Find where the given text appears and provide that cell's center as (X, Y) coordinate. 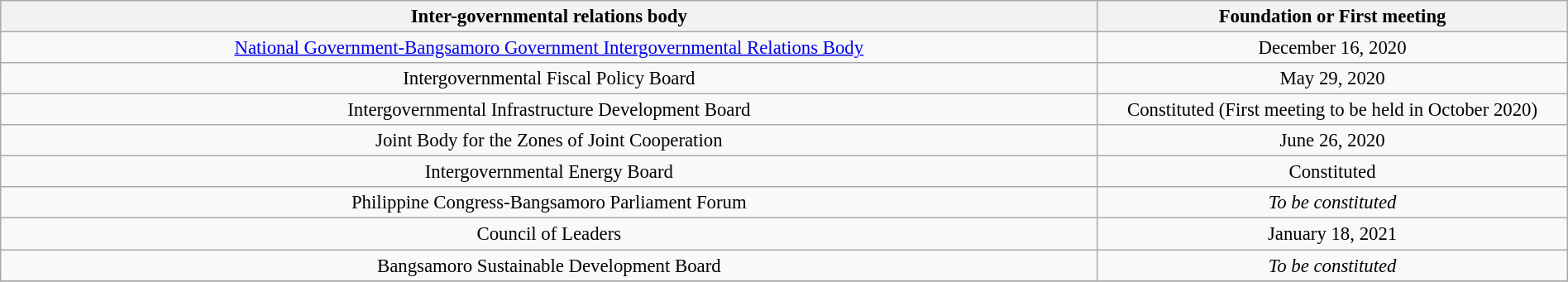
Philippine Congress-Bangsamoro Parliament Forum (549, 203)
Foundation or First meeting (1332, 17)
Intergovernmental Fiscal Policy Board (549, 79)
Constituted (First meeting to be held in October 2020) (1332, 110)
Intergovernmental Energy Board (549, 172)
May 29, 2020 (1332, 79)
Intergovernmental Infrastructure Development Board (549, 110)
Council of Leaders (549, 234)
December 16, 2020 (1332, 48)
Bangsamoro Sustainable Development Board (549, 265)
National Government-Bangsamoro Government Intergovernmental Relations Body (549, 48)
Constituted (1332, 172)
June 26, 2020 (1332, 141)
January 18, 2021 (1332, 234)
Joint Body for the Zones of Joint Cooperation (549, 141)
Inter-governmental relations body (549, 17)
